Identify which cell holds the provided text, then report its [x, y] central coordinate. 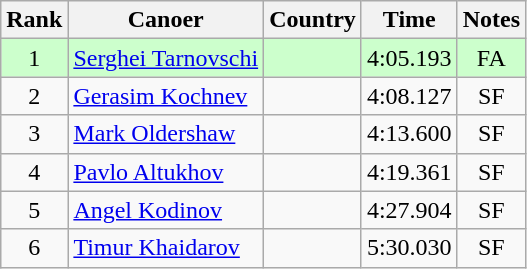
Gerasim Kochnev [166, 96]
Notes [491, 20]
Timur Khaidarov [166, 248]
Time [409, 20]
Country [313, 20]
Rank [34, 20]
Angel Kodinov [166, 210]
5 [34, 210]
4:08.127 [409, 96]
6 [34, 248]
4:05.193 [409, 58]
4 [34, 172]
4:13.600 [409, 134]
5:30.030 [409, 248]
Mark Oldershaw [166, 134]
Serghei Tarnovschi [166, 58]
Pavlo Altukhov [166, 172]
4:27.904 [409, 210]
Canoer [166, 20]
3 [34, 134]
2 [34, 96]
4:19.361 [409, 172]
1 [34, 58]
FA [491, 58]
